Detect which cell encompasses the target text, then output its [x, y] center coordinate. 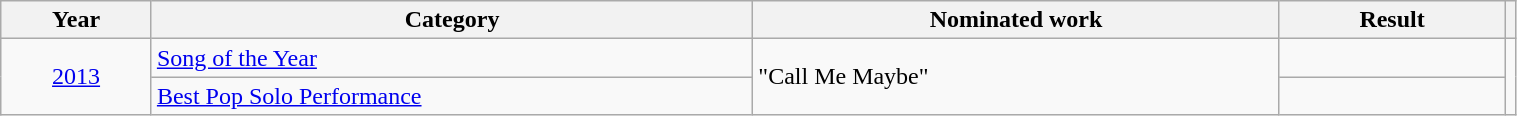
Best Pop Solo Performance [452, 96]
Category [452, 20]
Result [1392, 20]
Year [76, 20]
2013 [76, 77]
Song of the Year [452, 58]
Nominated work [1016, 20]
"Call Me Maybe" [1016, 77]
